Determine the [x, y] coordinate at the center of the cell enclosing the given text.  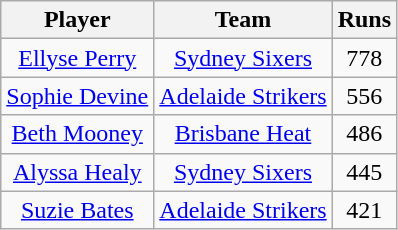
486 [364, 134]
Ellyse Perry [78, 58]
Alyssa Healy [78, 172]
Brisbane Heat [243, 134]
Runs [364, 20]
Sophie Devine [78, 96]
Suzie Bates [78, 210]
Beth Mooney [78, 134]
778 [364, 58]
421 [364, 210]
Team [243, 20]
Player [78, 20]
556 [364, 96]
445 [364, 172]
